For the text-containing cell, return its midpoint in [X, Y] coordinate format. 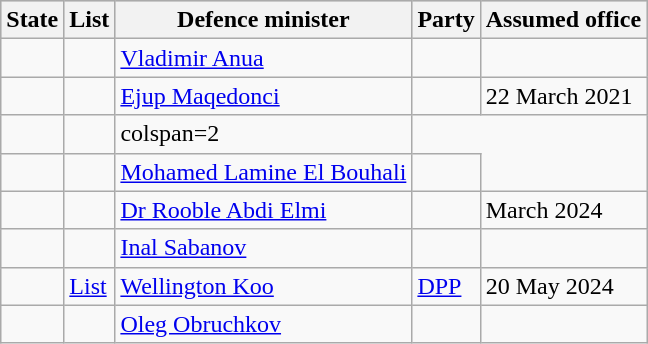
Defence minister [264, 20]
20 May 2024 [563, 286]
Party [446, 20]
DPP [446, 286]
Wellington Koo [264, 286]
Oleg Obruchkov [264, 324]
State [32, 20]
March 2024 [563, 210]
Inal Sabanov [264, 248]
colspan=2 [264, 134]
Dr Rooble Abdi Elmi [264, 210]
Mohamed Lamine El Bouhali [264, 172]
22 March 2021 [563, 96]
Assumed office [563, 20]
Vladimir Anua [264, 58]
Ejup Maqedonci [264, 96]
